Locate the cell with the specified text and output its (X, Y) center coordinate. 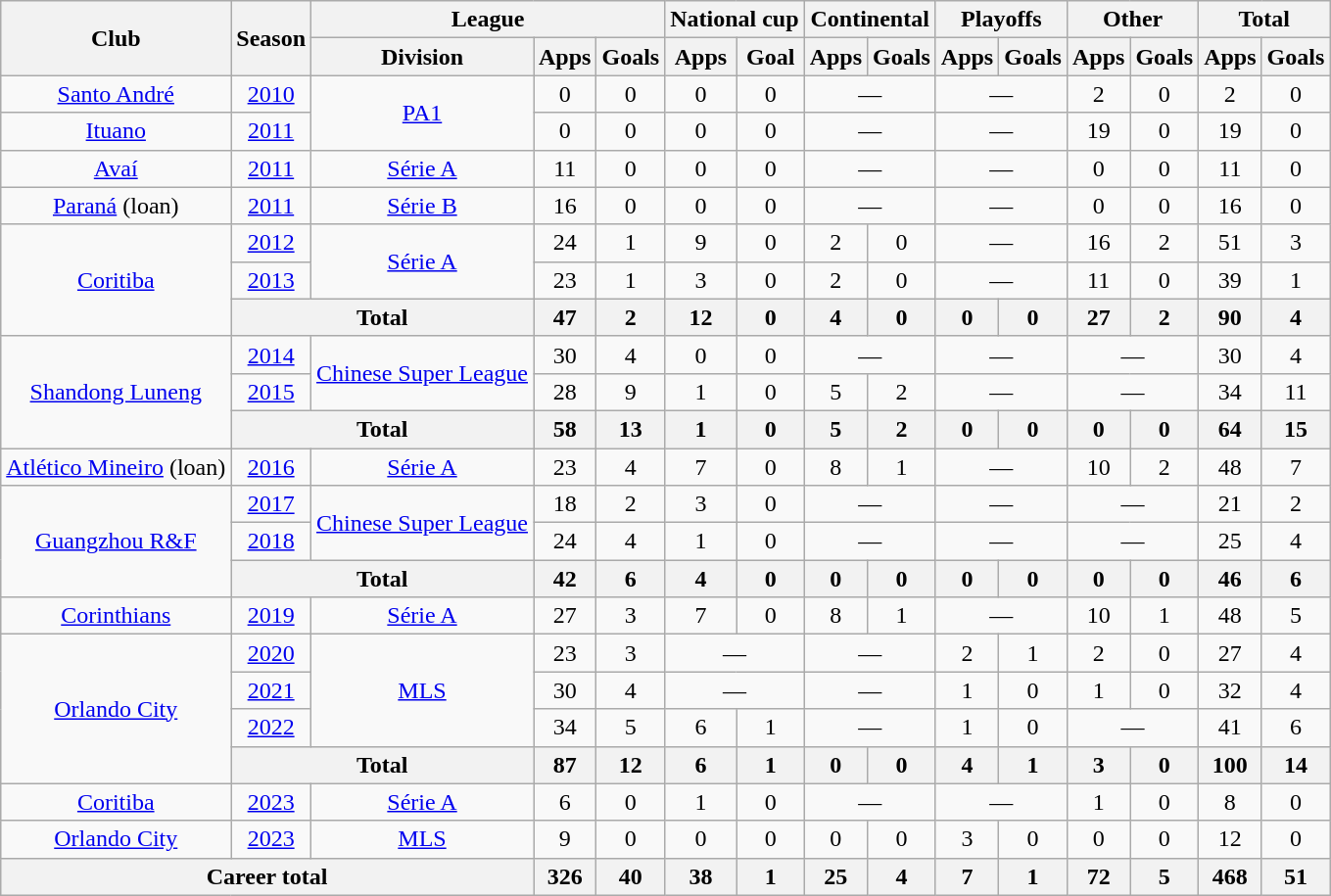
2021 (271, 690)
Atlético Mineiro (loan) (116, 467)
Goal (770, 57)
2013 (271, 280)
100 (1230, 765)
League (488, 20)
2012 (271, 243)
90 (1230, 317)
47 (564, 317)
13 (631, 429)
14 (1296, 765)
Ituano (116, 131)
Career total (267, 876)
2014 (271, 354)
Guangzhou R&F (116, 542)
28 (564, 392)
Santo André (116, 94)
Shandong Luneng (116, 392)
Other (1132, 20)
32 (1230, 690)
Corinthians (116, 616)
2018 (271, 542)
2010 (271, 94)
2020 (271, 653)
Paraná (loan) (116, 206)
40 (631, 876)
87 (564, 765)
72 (1098, 876)
Season (271, 38)
41 (1230, 728)
326 (564, 876)
468 (1230, 876)
2017 (271, 504)
2019 (271, 616)
National cup (735, 20)
2022 (271, 728)
64 (1230, 429)
38 (701, 876)
39 (1230, 280)
Continental (870, 20)
18 (564, 504)
42 (564, 579)
2015 (271, 392)
Série B (423, 206)
15 (1296, 429)
58 (564, 429)
Club (116, 38)
Avaí (116, 168)
21 (1230, 504)
2016 (271, 467)
Division (423, 57)
Playoffs (1001, 20)
PA1 (423, 113)
46 (1230, 579)
